Scan for the cell matching the given text and deliver its [X, Y] coordinate at center. 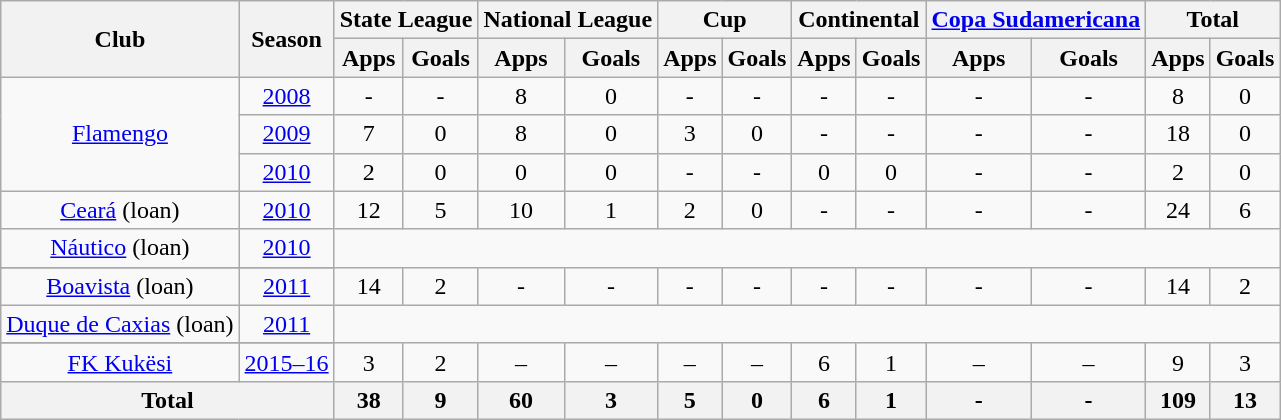
24 [1178, 210]
FK Kukësi [120, 362]
13 [1245, 400]
Season [286, 39]
2008 [286, 96]
18 [1178, 134]
Duque de Caxias (loan) [120, 324]
60 [521, 400]
Ceará (loan) [120, 210]
Cup [725, 20]
Flamengo [120, 134]
Copa Sudamericana [1036, 20]
7 [368, 134]
National League [568, 20]
10 [521, 210]
Náutico (loan) [120, 248]
2009 [286, 134]
Continental [859, 20]
Boavista (loan) [120, 286]
38 [368, 400]
12 [368, 210]
109 [1178, 400]
2015–16 [286, 362]
State League [406, 20]
Club [120, 39]
